Return (x, y) of the center of cell containing provided text 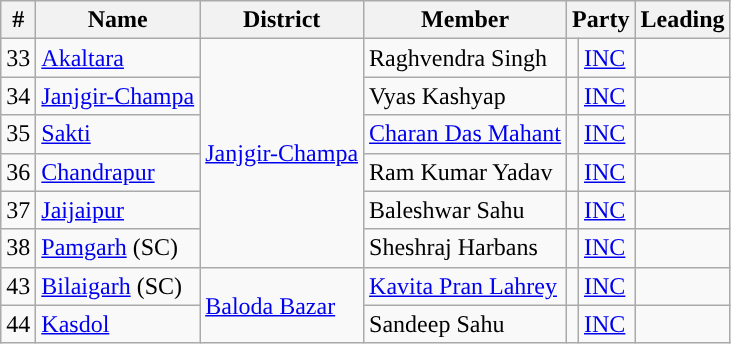
38 (18, 248)
Sheshraj Harbans (466, 248)
Sandeep Sahu (466, 324)
35 (18, 134)
Bilaigarh (SC) (118, 286)
Chandrapur (118, 172)
Kavita Pran Lahrey (466, 286)
Baloda Bazar (282, 305)
Jaijaipur (118, 210)
Pamgarh (SC) (118, 248)
37 (18, 210)
Vyas Kashyap (466, 96)
43 (18, 286)
Party (601, 20)
Member (466, 20)
Raghvendra Singh (466, 58)
Sakti (118, 134)
34 (18, 96)
Charan Das Mahant (466, 134)
Kasdol (118, 324)
Name (118, 20)
District (282, 20)
Baleshwar Sahu (466, 210)
Akaltara (118, 58)
Leading (682, 20)
# (18, 20)
Ram Kumar Yadav (466, 172)
33 (18, 58)
36 (18, 172)
44 (18, 324)
